Determine the [X, Y] coordinate at the center of the cell enclosing the given text.  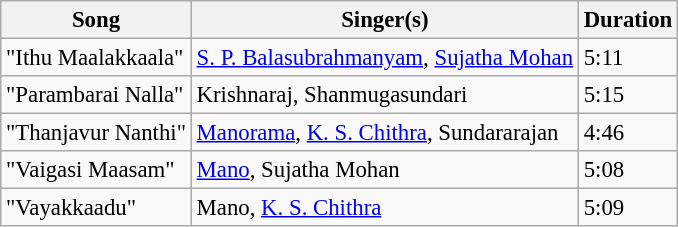
Song [96, 20]
Krishnaraj, Shanmugasundari [384, 95]
"Vaigasi Maasam" [96, 170]
"Vayakkaadu" [96, 208]
Singer(s) [384, 20]
5:09 [628, 208]
Duration [628, 20]
5:11 [628, 58]
Mano, K. S. Chithra [384, 208]
Mano, Sujatha Mohan [384, 170]
"Ithu Maalakkaala" [96, 58]
5:15 [628, 95]
4:46 [628, 133]
S. P. Balasubrahmanyam, Sujatha Mohan [384, 58]
"Thanjavur Nanthi" [96, 133]
"Parambarai Nalla" [96, 95]
5:08 [628, 170]
Manorama, K. S. Chithra, Sundararajan [384, 133]
